Capture the cell that displays the provided text and extract its [x, y] central coordinate. 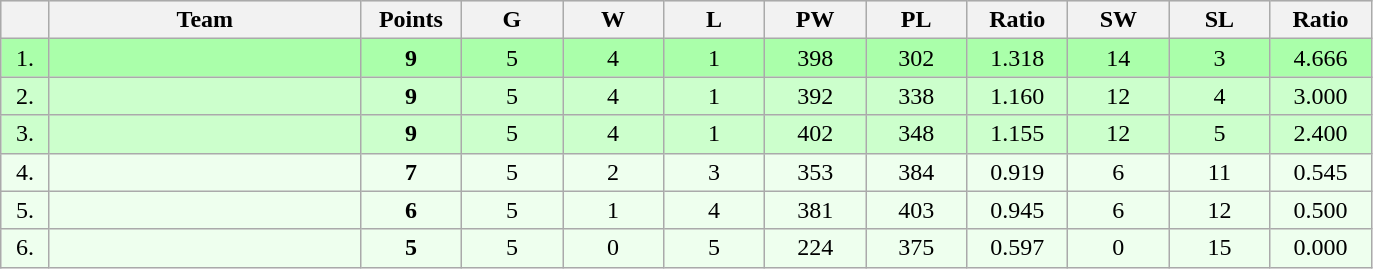
1.155 [1018, 134]
403 [916, 210]
11 [1220, 172]
302 [916, 58]
348 [916, 134]
1.318 [1018, 58]
SL [1220, 20]
14 [1118, 58]
0.500 [1320, 210]
3. [26, 134]
2 [612, 172]
15 [1220, 248]
W [612, 20]
384 [916, 172]
Team [204, 20]
392 [816, 96]
PL [916, 20]
2. [26, 96]
PW [816, 20]
3.000 [1320, 96]
4. [26, 172]
0.000 [1320, 248]
7 [410, 172]
SW [1118, 20]
398 [816, 58]
2.400 [1320, 134]
G [512, 20]
353 [816, 172]
1.160 [1018, 96]
1. [26, 58]
0.545 [1320, 172]
L [714, 20]
224 [816, 248]
338 [916, 96]
4.666 [1320, 58]
375 [916, 248]
5. [26, 210]
Points [410, 20]
6. [26, 248]
0.919 [1018, 172]
381 [816, 210]
0.597 [1018, 248]
402 [816, 134]
0.945 [1018, 210]
